Capture the cell that displays the provided text and extract its [x, y] central coordinate. 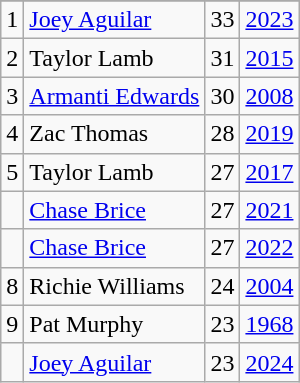
2022 [270, 248]
1968 [270, 324]
28 [222, 134]
Richie Williams [114, 286]
9 [12, 324]
5 [12, 172]
2008 [270, 96]
24 [222, 286]
2017 [270, 172]
4 [12, 134]
Zac Thomas [114, 134]
1 [12, 20]
Pat Murphy [114, 324]
2021 [270, 210]
2004 [270, 286]
2015 [270, 58]
2023 [270, 20]
33 [222, 20]
3 [12, 96]
2 [12, 58]
2019 [270, 134]
8 [12, 286]
Armanti Edwards [114, 96]
31 [222, 58]
2024 [270, 362]
30 [222, 96]
